Search for the cell housing the specified text and yield its (x, y) center coordinate. 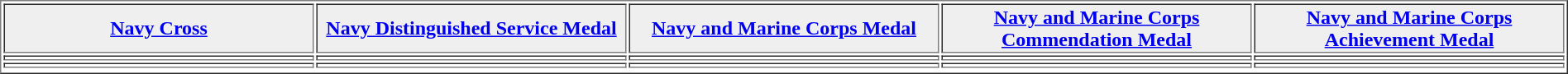
Navy and Marine Corps Achievement Medal (1409, 28)
Navy Distinguished Service Medal (471, 28)
Navy and Marine Corps Commendation Medal (1097, 28)
Navy and Marine Corps Medal (784, 28)
Navy Cross (159, 28)
